Provide the [X, Y] coordinate of the cell's center where the given text is located.  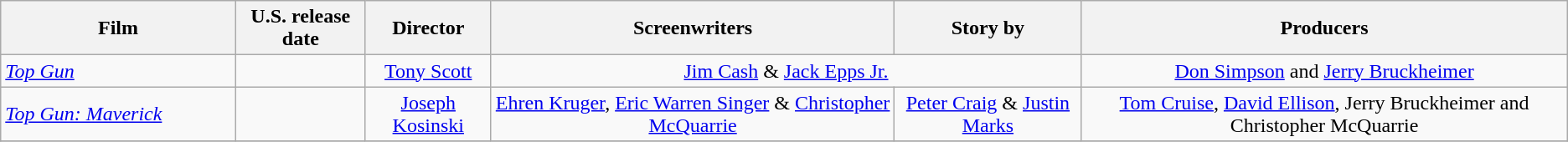
Producers [1324, 28]
Jim Cash & Jack Epps Jr. [786, 71]
Story by [988, 28]
Tony Scott [428, 71]
Top Gun [119, 71]
U.S. release date [300, 28]
Screenwriters [693, 28]
Director [428, 28]
Don Simpson and Jerry Bruckheimer [1324, 71]
Ehren Kruger, Eric Warren Singer & Christopher McQuarrie [693, 114]
Film [119, 28]
Joseph Kosinski [428, 114]
Top Gun: Maverick [119, 114]
Peter Craig & Justin Marks [988, 114]
Tom Cruise, David Ellison, Jerry Bruckheimer and Christopher McQuarrie [1324, 114]
